Return (X, Y) of the center of cell containing provided text 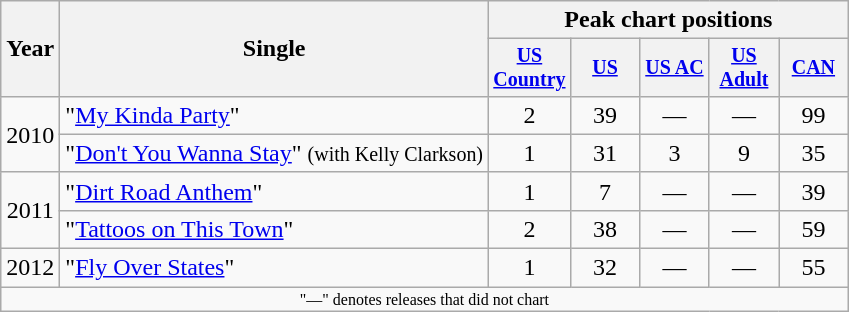
32 (604, 268)
"—" denotes releases that did not chart (424, 299)
CAN (814, 68)
US (604, 68)
9 (744, 153)
Peak chart positions (669, 20)
2011 (30, 210)
"My Kinda Party" (274, 115)
31 (604, 153)
38 (604, 229)
"Dirt Road Anthem" (274, 191)
Year (30, 49)
US AC (674, 68)
"Fly Over States" (274, 268)
US Country (530, 68)
99 (814, 115)
Single (274, 49)
59 (814, 229)
"Don't You Wanna Stay" (with Kelly Clarkson) (274, 153)
"Tattoos on This Town" (274, 229)
7 (604, 191)
2010 (30, 134)
US Adult (744, 68)
3 (674, 153)
35 (814, 153)
2012 (30, 268)
55 (814, 268)
